Extract the (x, y) coordinate from the center of the cell holding the provided text.  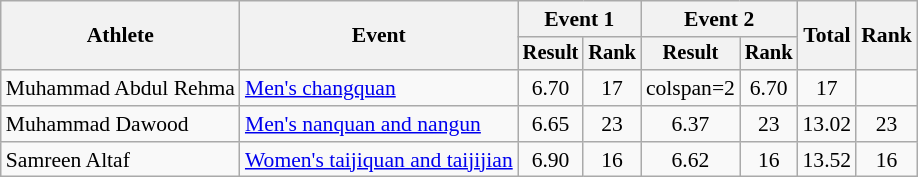
Total (828, 36)
Muhammad Abdul Rehma (120, 88)
Event (379, 36)
6.65 (551, 124)
Event 1 (580, 19)
Men's nanquan and nangun (379, 124)
Men's changquan (379, 88)
colspan=2 (690, 88)
6.37 (690, 124)
13.02 (828, 124)
Muhammad Dawood (120, 124)
Event 2 (720, 19)
Athlete (120, 36)
